Identify which cell holds the provided text, then report its [x, y] central coordinate. 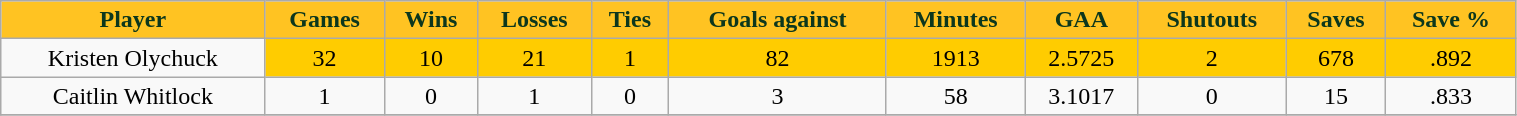
Save % [1451, 20]
1913 [956, 58]
3 [778, 96]
21 [534, 58]
10 [430, 58]
82 [778, 58]
3.1017 [1081, 96]
58 [956, 96]
Goals against [778, 20]
Wins [430, 20]
Player [133, 20]
678 [1336, 58]
Games [324, 20]
Shutouts [1212, 20]
Saves [1336, 20]
GAA [1081, 20]
2 [1212, 58]
Ties [630, 20]
.833 [1451, 96]
Caitlin Whitlock [133, 96]
32 [324, 58]
Losses [534, 20]
2.5725 [1081, 58]
Kristen Olychuck [133, 58]
Minutes [956, 20]
.892 [1451, 58]
15 [1336, 96]
